Extract the (X, Y) coordinate from the center of the cell holding the provided text.  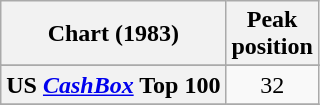
Chart (1983) (114, 34)
US CashBox Top 100 (114, 85)
32 (272, 85)
Peakposition (272, 34)
